Return the (X, Y) coordinate for the center point of the cell that contains the specified text.  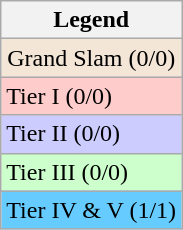
Tier IV & V (1/1) (92, 210)
Legend (92, 20)
Tier II (0/0) (92, 134)
Grand Slam (0/0) (92, 58)
Tier III (0/0) (92, 172)
Tier I (0/0) (92, 96)
